Return the (x, y) coordinate for the center point of the cell that contains the specified text.  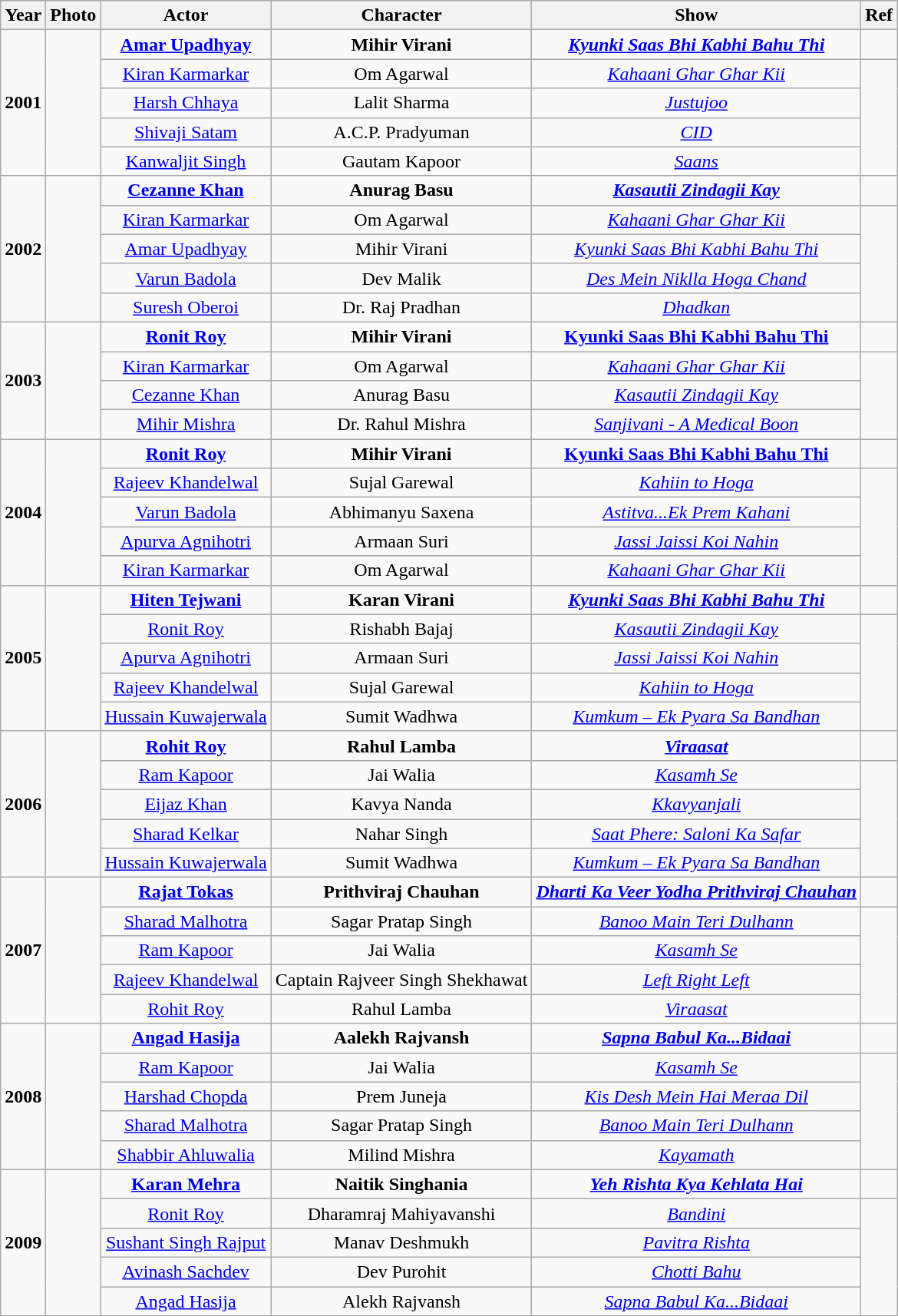
Dev Malik (401, 278)
2005 (23, 658)
Justujoo (697, 103)
Ref (880, 15)
2006 (23, 804)
Saans (697, 161)
Character (401, 15)
Sharad Kelkar (186, 833)
Left Right Left (697, 980)
Photo (74, 15)
Kanwaljit Singh (186, 161)
2007 (23, 951)
Actor (186, 15)
Rajat Tokas (186, 892)
Milind Mishra (401, 1155)
Kkavyanjali (697, 804)
Kis Desh Mein Hai Meraa Dil (697, 1096)
Shivaji Satam (186, 132)
Gautam Kapoor (401, 161)
Show (697, 15)
Karan Virani (401, 600)
A.C.P. Pradyuman (401, 132)
Shabbir Ahluwalia (186, 1155)
Suresh Oberoi (186, 307)
Prem Juneja (401, 1096)
Bandini (697, 1213)
Dhadkan (697, 307)
Dharti Ka Veer Yodha Prithviraj Chauhan (697, 892)
Year (23, 15)
Harshad Chopda (186, 1096)
Kavya Nanda (401, 804)
Captain Rajveer Singh Shekhawat (401, 980)
Des Mein Niklla Hoga Chand (697, 278)
Sanjivani - A Medical Boon (697, 425)
Prithviraj Chauhan (401, 892)
Naitik Singhania (401, 1184)
2004 (23, 512)
Mihir Mishra (186, 425)
Saat Phere: Saloni Ka Safar (697, 833)
Karan Mehra (186, 1184)
Chotti Bahu (697, 1271)
Aalekh Rajvansh (401, 1038)
Rishabh Bajaj (401, 629)
2001 (23, 103)
Hiten Tejwani (186, 600)
Manav Deshmukh (401, 1242)
Astitva...Ek Prem Kahani (697, 512)
Dr. Rahul Mishra (401, 425)
CID (697, 132)
Pavitra Rishta (697, 1242)
Sushant Singh Rajput (186, 1242)
Yeh Rishta Kya Kehlata Hai (697, 1184)
Kayamath (697, 1155)
Harsh Chhaya (186, 103)
Abhimanyu Saxena (401, 512)
Dr. Raj Pradhan (401, 307)
Eijaz Khan (186, 804)
2002 (23, 249)
Lalit Sharma (401, 103)
Alekh Rajvansh (401, 1301)
2003 (23, 380)
Dev Purohit (401, 1271)
Nahar Singh (401, 833)
2009 (23, 1242)
2008 (23, 1096)
Avinash Sachdev (186, 1271)
Dharamraj Mahiyavanshi (401, 1213)
